Locate the cell with the specified text and output its (X, Y) center coordinate. 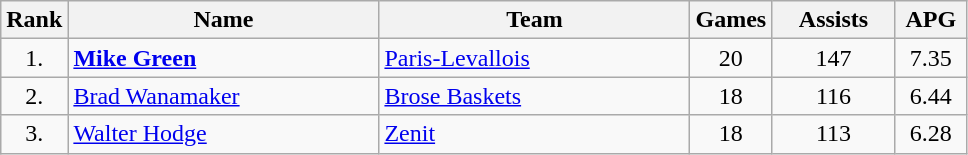
147 (834, 58)
7.35 (930, 58)
6.44 (930, 96)
2. (34, 96)
1. (34, 58)
Brad Wanamaker (224, 96)
Paris-Levallois (534, 58)
Brose Baskets (534, 96)
Games (731, 20)
116 (834, 96)
Name (224, 20)
Zenit (534, 134)
Walter Hodge (224, 134)
Rank (34, 20)
20 (731, 58)
Team (534, 20)
Mike Green (224, 58)
APG (930, 20)
113 (834, 134)
3. (34, 134)
Assists (834, 20)
6.28 (930, 134)
